Determine the (X, Y) coordinate at the center of the cell enclosing the given text.  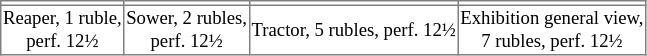
Reaper, 1 ruble,perf. 12½ (62, 30)
Tractor, 5 rubles, perf. 12½ (354, 30)
Exhibition general view,7 rubles, perf. 12½ (552, 30)
Sower, 2 rubles,perf. 12½ (186, 30)
